Return the (X, Y) coordinate for the center point of the cell that contains the specified text.  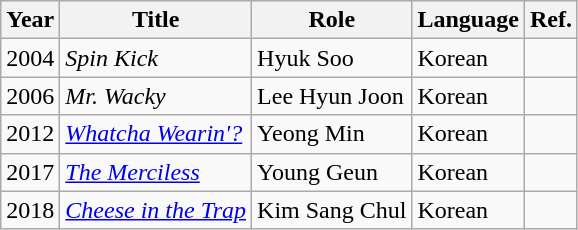
Kim Sang Chul (332, 210)
Yeong Min (332, 134)
2006 (30, 96)
Hyuk Soo (332, 58)
Role (332, 20)
Mr. Wacky (156, 96)
Language (468, 20)
2012 (30, 134)
Lee Hyun Joon (332, 96)
2018 (30, 210)
Cheese in the Trap (156, 210)
Young Geun (332, 172)
Title (156, 20)
Year (30, 20)
Spin Kick (156, 58)
2017 (30, 172)
2004 (30, 58)
The Merciless (156, 172)
Ref. (550, 20)
Whatcha Wearin'? (156, 134)
